Output the [x, y] coordinate of the center of the cell containing the given text.  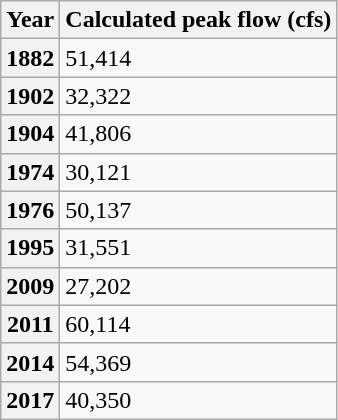
54,369 [198, 362]
1902 [30, 96]
60,114 [198, 324]
32,322 [198, 96]
30,121 [198, 172]
1904 [30, 134]
Year [30, 20]
31,551 [198, 248]
40,350 [198, 400]
50,137 [198, 210]
51,414 [198, 58]
27,202 [198, 286]
41,806 [198, 134]
1995 [30, 248]
2017 [30, 400]
Calculated peak flow (cfs) [198, 20]
2009 [30, 286]
2011 [30, 324]
1882 [30, 58]
1974 [30, 172]
2014 [30, 362]
1976 [30, 210]
